Determine the (X, Y) coordinate at the center of the cell enclosing the given text.  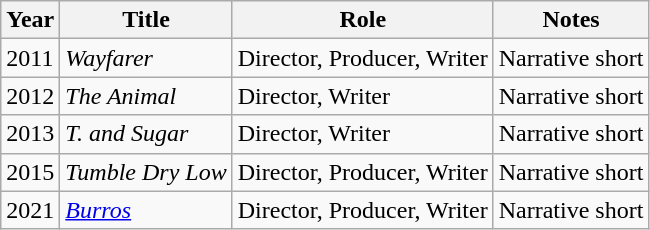
Wayfarer (146, 58)
2011 (30, 58)
Title (146, 20)
Notes (571, 20)
2012 (30, 96)
2013 (30, 134)
2015 (30, 172)
T. and Sugar (146, 134)
Role (362, 20)
Burros (146, 210)
The Animal (146, 96)
2021 (30, 210)
Tumble Dry Low (146, 172)
Year (30, 20)
